Output the [X, Y] coordinate of the center of the cell containing the given text.  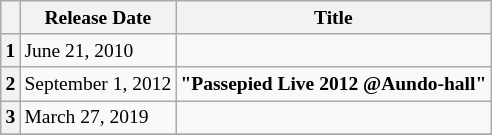
2 [10, 84]
Title [334, 18]
3 [10, 118]
1 [10, 50]
Release Date [98, 18]
June 21, 2010 [98, 50]
September 1, 2012 [98, 84]
"Passepied Live 2012 @Aundo-hall" [334, 84]
March 27, 2019 [98, 118]
